Identify which cell holds the provided text, then report its (x, y) central coordinate. 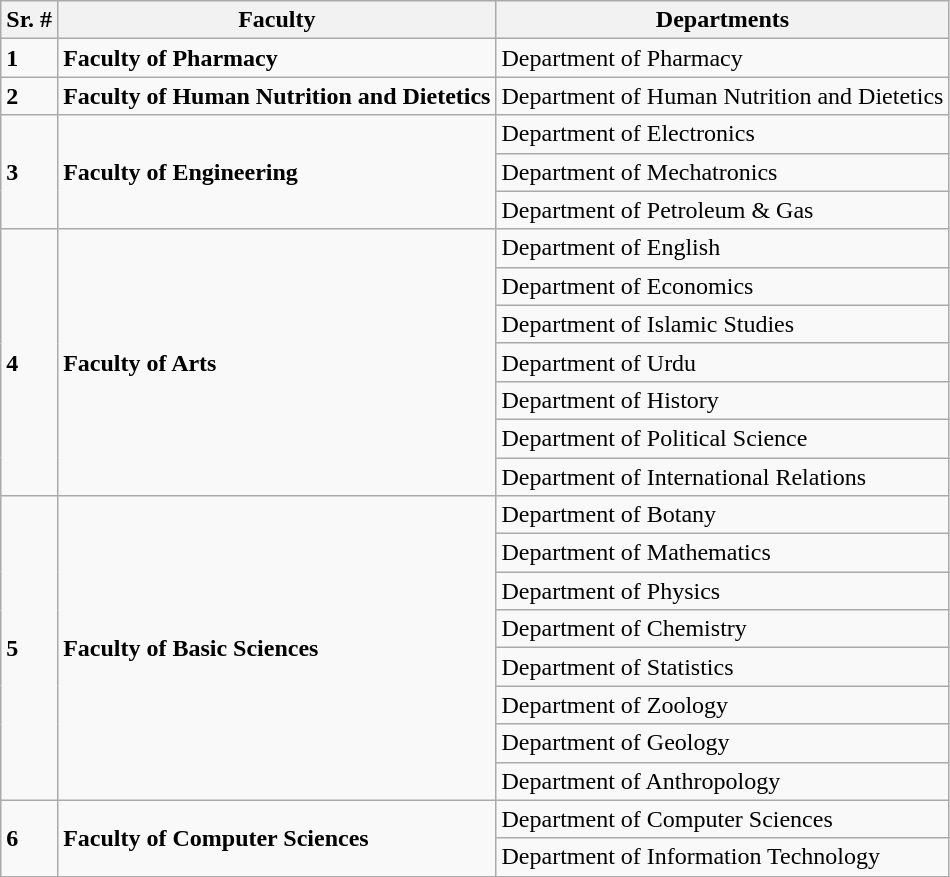
Department of Islamic Studies (722, 324)
Department of Mathematics (722, 553)
Faculty of Computer Sciences (277, 838)
3 (30, 172)
Faculty of Basic Sciences (277, 648)
Faculty (277, 20)
Department of Information Technology (722, 857)
Department of Mechatronics (722, 172)
Department of Political Science (722, 438)
Department of History (722, 400)
4 (30, 362)
Department of Computer Sciences (722, 819)
Department of Anthropology (722, 781)
2 (30, 96)
Department of Zoology (722, 705)
Department of Physics (722, 591)
Department of Geology (722, 743)
Department of Electronics (722, 134)
Department of International Relations (722, 477)
Department of Botany (722, 515)
Department of Economics (722, 286)
1 (30, 58)
Faculty of Pharmacy (277, 58)
Department of Petroleum & Gas (722, 210)
Faculty of Engineering (277, 172)
Department of Pharmacy (722, 58)
Department of Urdu (722, 362)
Faculty of Human Nutrition and Dietetics (277, 96)
Faculty of Arts (277, 362)
Sr. # (30, 20)
Department of Chemistry (722, 629)
Departments (722, 20)
Department of Statistics (722, 667)
Department of English (722, 248)
5 (30, 648)
Department of Human Nutrition and Dietetics (722, 96)
6 (30, 838)
